Detect which cell encompasses the target text, then output its (X, Y) center coordinate. 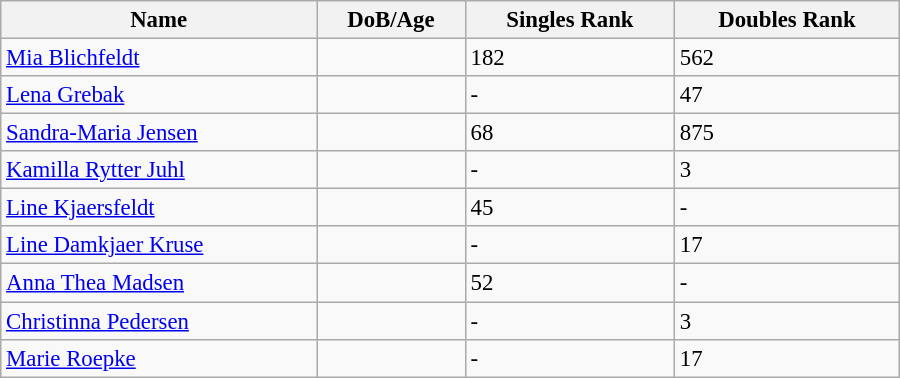
DoB/Age (392, 20)
875 (788, 133)
562 (788, 58)
Sandra-Maria Jensen (159, 133)
Lena Grebak (159, 95)
Mia Blichfeldt (159, 58)
Anna Thea Madsen (159, 283)
Kamilla Rytter Juhl (159, 170)
52 (570, 283)
Name (159, 20)
Christinna Pedersen (159, 321)
Line Kjaersfeldt (159, 208)
Line Damkjaer Kruse (159, 245)
Marie Roepke (159, 358)
45 (570, 208)
182 (570, 58)
68 (570, 133)
Singles Rank (570, 20)
47 (788, 95)
Doubles Rank (788, 20)
